Determine the [X, Y] coordinate at the center of the cell enclosing the given text.  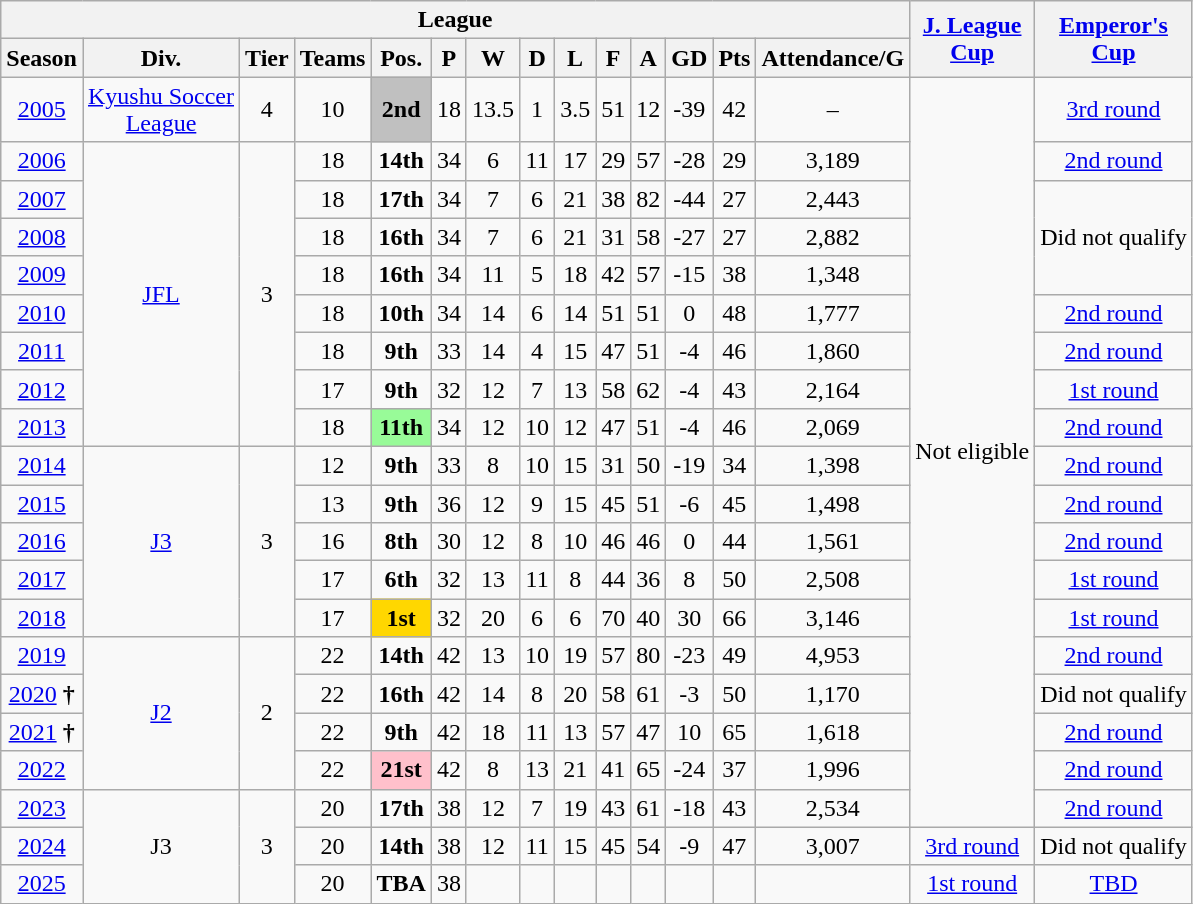
2,443 [833, 199]
F [614, 58]
2 [268, 713]
2,534 [833, 808]
2013 [42, 427]
1,498 [833, 503]
-39 [690, 110]
2008 [42, 237]
2025 [42, 884]
49 [734, 656]
1,348 [833, 275]
1,561 [833, 542]
-3 [690, 694]
Not eligible [972, 452]
21st [401, 770]
2022 [42, 770]
TBA [401, 884]
2016 [42, 542]
Pos. [401, 58]
2015 [42, 503]
– [833, 110]
Teams [332, 58]
4,953 [833, 656]
Attendance/G [833, 58]
A [648, 58]
L [576, 58]
1,777 [833, 313]
3.5 [576, 110]
2005 [42, 110]
J2 [160, 713]
13.5 [492, 110]
TBD [1114, 884]
2007 [42, 199]
2,508 [833, 580]
2006 [42, 161]
D [538, 58]
-15 [690, 275]
1 [538, 110]
W [492, 58]
62 [648, 389]
2024 [42, 846]
-44 [690, 199]
1,170 [833, 694]
2020 † [42, 694]
2,164 [833, 389]
P [448, 58]
Season [42, 58]
2017 [42, 580]
3,146 [833, 618]
54 [648, 846]
2014 [42, 465]
GD [690, 58]
9 [538, 503]
1,996 [833, 770]
Emperor'sCup [1114, 39]
3,007 [833, 846]
41 [614, 770]
10th [401, 313]
2011 [42, 351]
-28 [690, 161]
-27 [690, 237]
Pts [734, 58]
48 [734, 313]
37 [734, 770]
82 [648, 199]
League [456, 20]
-24 [690, 770]
2009 [42, 275]
16 [332, 542]
5 [538, 275]
J. League Cup [972, 39]
2018 [42, 618]
70 [614, 618]
6th [401, 580]
1,398 [833, 465]
1st [401, 618]
Kyushu SoccerLeague [160, 110]
80 [648, 656]
-19 [690, 465]
2021 † [42, 732]
Div. [160, 58]
2012 [42, 389]
40 [648, 618]
1,860 [833, 351]
JFL [160, 294]
11th [401, 427]
Tier [268, 58]
8th [401, 542]
2019 [42, 656]
2023 [42, 808]
3,189 [833, 161]
2,882 [833, 237]
1,618 [833, 732]
-23 [690, 656]
2,069 [833, 427]
2010 [42, 313]
66 [734, 618]
-9 [690, 846]
2nd [401, 110]
-18 [690, 808]
-6 [690, 503]
